Return (x, y) of the center of cell containing provided text 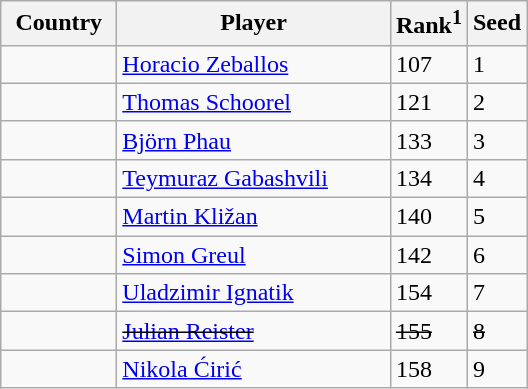
155 (428, 331)
Country (59, 24)
3 (496, 140)
6 (496, 255)
Martin Kližan (254, 217)
Julian Reister (254, 331)
Teymuraz Gabashvili (254, 178)
140 (428, 217)
134 (428, 178)
Thomas Schoorel (254, 102)
Uladzimir Ignatik (254, 293)
Player (254, 24)
2 (496, 102)
9 (496, 369)
Rank1 (428, 24)
Seed (496, 24)
7 (496, 293)
5 (496, 217)
107 (428, 64)
133 (428, 140)
8 (496, 331)
Horacio Zeballos (254, 64)
1 (496, 64)
Simon Greul (254, 255)
Björn Phau (254, 140)
154 (428, 293)
158 (428, 369)
142 (428, 255)
121 (428, 102)
4 (496, 178)
Nikola Ćirić (254, 369)
